Scan for the cell matching the given text and deliver its (x, y) coordinate at center. 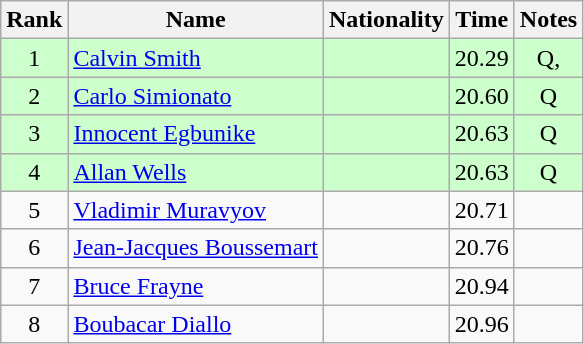
Bruce Frayne (196, 286)
Rank (34, 20)
Vladimir Muravyov (196, 210)
Calvin Smith (196, 58)
Nationality (387, 20)
Notes (548, 20)
1 (34, 58)
20.76 (482, 248)
4 (34, 172)
Boubacar Diallo (196, 324)
Jean-Jacques Boussemart (196, 248)
7 (34, 286)
Innocent Egbunike (196, 134)
2 (34, 96)
Allan Wells (196, 172)
20.29 (482, 58)
20.60 (482, 96)
Name (196, 20)
Carlo Simionato (196, 96)
6 (34, 248)
20.94 (482, 286)
Q, (548, 58)
3 (34, 134)
Time (482, 20)
20.96 (482, 324)
20.71 (482, 210)
8 (34, 324)
5 (34, 210)
